Return the [X, Y] coordinate for the center point of the cell that contains the specified text.  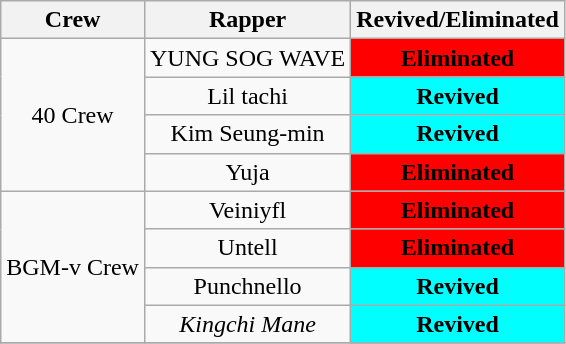
YUNG SOG WAVE [247, 58]
Punchnello [247, 286]
Rapper [247, 20]
Kim Seung-min [247, 134]
Revived/Eliminated [458, 20]
Veiniyfl [247, 210]
40 Crew [73, 115]
Yuja [247, 172]
Untell [247, 248]
Lil tachi [247, 96]
BGM-v Crew [73, 267]
Crew [73, 20]
Kingchi Mane [247, 324]
